Capture the cell that displays the provided text and extract its (x, y) central coordinate. 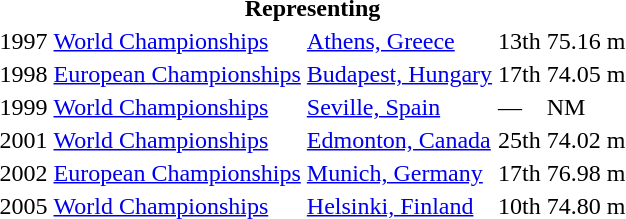
Budapest, Hungary (399, 74)
13th (520, 41)
— (520, 107)
25th (520, 140)
Munich, Germany (399, 173)
Athens, Greece (399, 41)
Seville, Spain (399, 107)
Edmonton, Canada (399, 140)
